Return the (x, y) coordinate for the center point of the cell that contains the specified text.  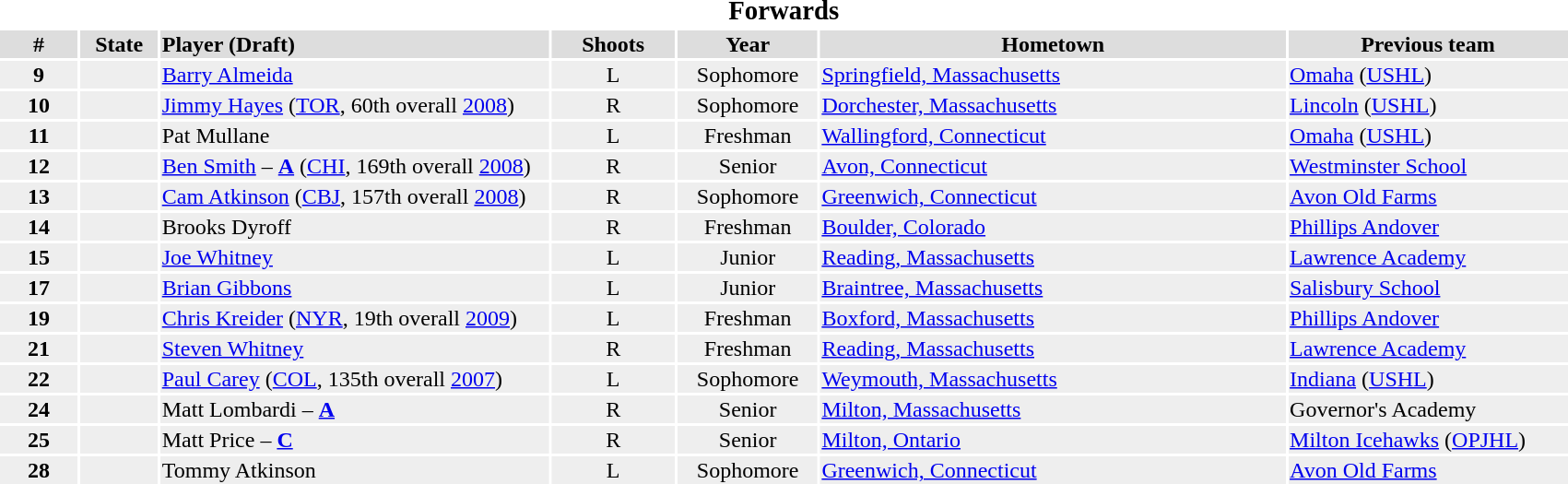
Cam Atkinson (CBJ, 157th overall 2008) (354, 196)
15 (39, 257)
# (39, 44)
Player (Draft) (354, 44)
Wallingford, Connecticut (1053, 136)
Salisbury School (1429, 288)
Avon, Connecticut (1053, 166)
28 (39, 470)
17 (39, 288)
Westminster School (1429, 166)
12 (39, 166)
9 (39, 75)
Paul Carey (COL, 135th overall 2007) (354, 379)
21 (39, 348)
Brooks Dyroff (354, 227)
Matt Lombardi – A (354, 409)
25 (39, 440)
Springfield, Massachusetts (1053, 75)
13 (39, 196)
Shoots (614, 44)
19 (39, 318)
Weymouth, Massachusetts (1053, 379)
10 (39, 105)
11 (39, 136)
Steven Whitney (354, 348)
Year (747, 44)
Brian Gibbons (354, 288)
Jimmy Hayes (TOR, 60th overall 2008) (354, 105)
22 (39, 379)
Milton, Massachusetts (1053, 409)
Chris Kreider (NYR, 19th overall 2009) (354, 318)
Barry Almeida (354, 75)
Lincoln (USHL) (1429, 105)
24 (39, 409)
Tommy Atkinson (354, 470)
Milton Icehawks (OPJHL) (1429, 440)
Braintree, Massachusetts (1053, 288)
Governor's Academy (1429, 409)
Matt Price – C (354, 440)
Dorchester, Massachusetts (1053, 105)
State (119, 44)
Ben Smith – A (CHI, 169th overall 2008) (354, 166)
Pat Mullane (354, 136)
Boulder, Colorado (1053, 227)
Previous team (1429, 44)
Boxford, Massachusetts (1053, 318)
Hometown (1053, 44)
Indiana (USHL) (1429, 379)
14 (39, 227)
Joe Whitney (354, 257)
Milton, Ontario (1053, 440)
